From the cell containing the given text, extract its center point as [x, y] coordinate. 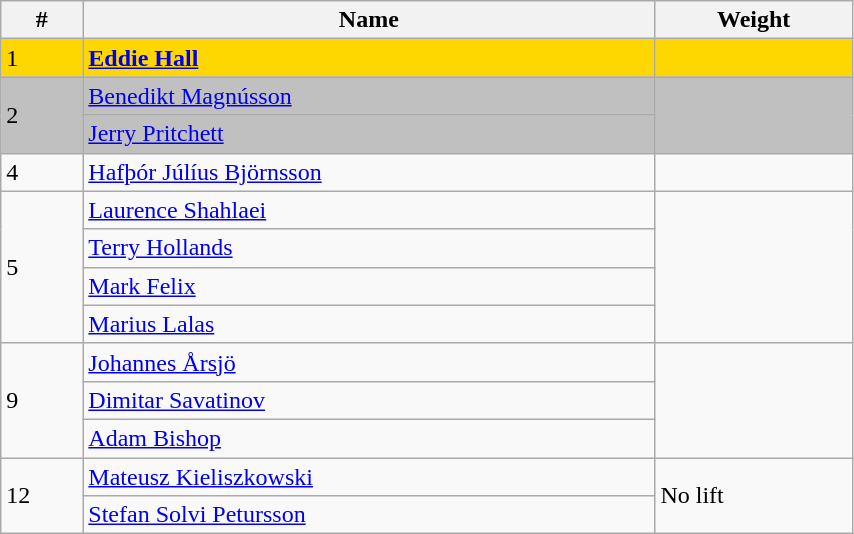
Name [369, 20]
Adam Bishop [369, 438]
Marius Lalas [369, 324]
4 [42, 172]
1 [42, 58]
Benedikt Magnússon [369, 96]
9 [42, 400]
Johannes Årsjö [369, 362]
Dimitar Savatinov [369, 400]
2 [42, 115]
No lift [754, 496]
Laurence Shahlaei [369, 210]
Eddie Hall [369, 58]
Mateusz Kieliszkowski [369, 477]
Hafþór Júlíus Björnsson [369, 172]
Mark Felix [369, 286]
Jerry Pritchett [369, 134]
5 [42, 267]
Weight [754, 20]
12 [42, 496]
Stefan Solvi Petursson [369, 515]
Terry Hollands [369, 248]
# [42, 20]
